Output the (X, Y) coordinate of the center of the cell containing the given text.  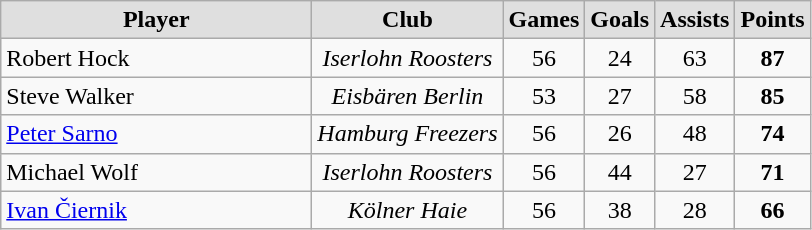
Eisbären Berlin (408, 96)
74 (772, 134)
63 (695, 58)
Peter Sarno (156, 134)
87 (772, 58)
66 (772, 210)
38 (620, 210)
85 (772, 96)
Robert Hock (156, 58)
Player (156, 20)
Club (408, 20)
58 (695, 96)
44 (620, 172)
Michael Wolf (156, 172)
Ivan Čiernik (156, 210)
Assists (695, 20)
28 (695, 210)
Steve Walker (156, 96)
Kölner Haie (408, 210)
24 (620, 58)
48 (695, 134)
53 (544, 96)
Hamburg Freezers (408, 134)
Points (772, 20)
Games (544, 20)
71 (772, 172)
26 (620, 134)
Goals (620, 20)
